Find where the given text appears and provide that cell's center as (X, Y) coordinate. 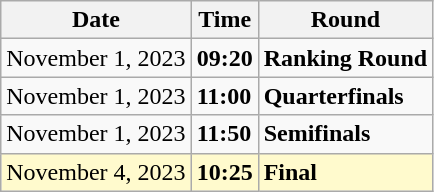
11:00 (224, 96)
Quarterfinals (345, 96)
November 4, 2023 (96, 172)
09:20 (224, 58)
Ranking Round (345, 58)
11:50 (224, 134)
Round (345, 20)
Time (224, 20)
Final (345, 172)
10:25 (224, 172)
Semifinals (345, 134)
Date (96, 20)
